Capture the cell that displays the provided text and extract its [X, Y] central coordinate. 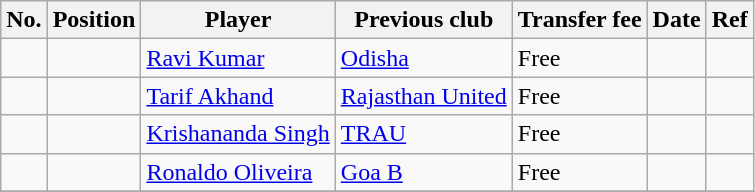
Krishananda Singh [238, 134]
Goa B [424, 172]
No. [24, 20]
Odisha [424, 58]
Player [238, 20]
TRAU [424, 134]
Tarif Akhand [238, 96]
Ref [730, 20]
Ronaldo Oliveira [238, 172]
Date [676, 20]
Rajasthan United [424, 96]
Position [94, 20]
Ravi Kumar [238, 58]
Previous club [424, 20]
Transfer fee [580, 20]
